Detect which cell encompasses the target text, then output its [x, y] center coordinate. 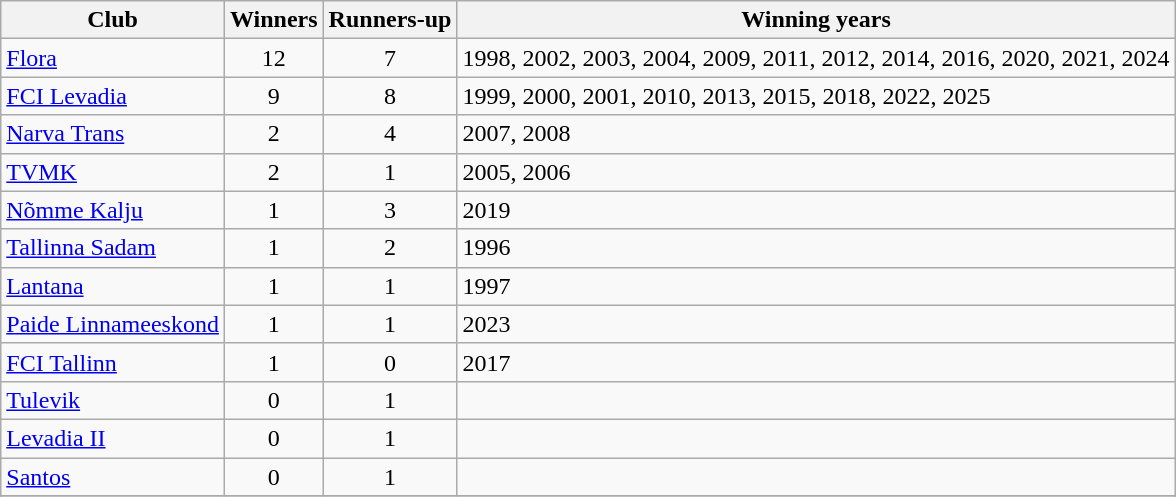
1998, 2002, 2003, 2004, 2009, 2011, 2012, 2014, 2016, 2020, 2021, 2024 [816, 58]
Club [113, 20]
Winning years [816, 20]
1999, 2000, 2001, 2010, 2013, 2015, 2018, 2022, 2025 [816, 96]
4 [390, 134]
3 [390, 210]
2007, 2008 [816, 134]
2019 [816, 210]
1997 [816, 286]
8 [390, 96]
FCI Tallinn [113, 362]
Levadia II [113, 438]
9 [274, 96]
Narva Trans [113, 134]
FCI Levadia [113, 96]
12 [274, 58]
2023 [816, 324]
Nõmme Kalju [113, 210]
TVMK [113, 172]
1996 [816, 248]
2017 [816, 362]
Winners [274, 20]
Santos [113, 477]
Flora [113, 58]
Tallinna Sadam [113, 248]
Runners-up [390, 20]
7 [390, 58]
2005, 2006 [816, 172]
Lantana [113, 286]
Tulevik [113, 400]
Paide Linnameeskond [113, 324]
